Return (x, y) of the center of cell containing provided text 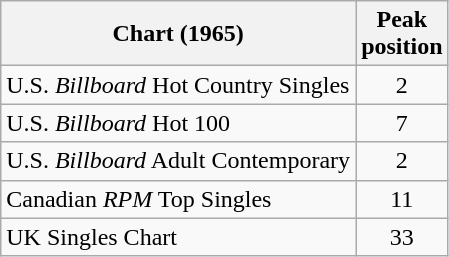
U.S. Billboard Hot Country Singles (178, 85)
33 (402, 237)
U.S. Billboard Hot 100 (178, 123)
Peakposition (402, 34)
Chart (1965) (178, 34)
11 (402, 199)
UK Singles Chart (178, 237)
7 (402, 123)
U.S. Billboard Adult Contemporary (178, 161)
Canadian RPM Top Singles (178, 199)
